Capture the cell that displays the provided text and extract its [x, y] central coordinate. 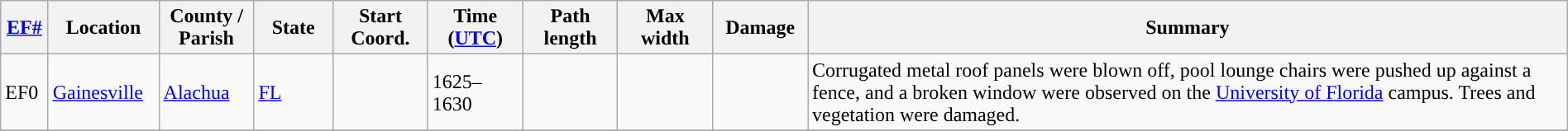
Start Coord. [380, 28]
Damage [761, 28]
Summary [1188, 28]
Time (UTC) [475, 28]
1625–1630 [475, 92]
State [294, 28]
EF# [25, 28]
Path length [571, 28]
FL [294, 92]
EF0 [25, 92]
Max width [665, 28]
Alachua [207, 92]
County / Parish [207, 28]
Location [103, 28]
Gainesville [103, 92]
